Locate the cell with the specified text and output its [X, Y] center coordinate. 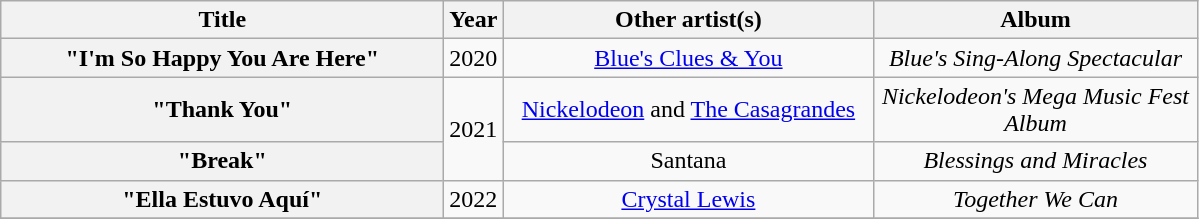
"I'm So Happy You Are Here" [222, 58]
Blue's Clues & You [688, 58]
Santana [688, 161]
"Break" [222, 161]
Nickelodeon and The Casagrandes [688, 110]
Crystal Lewis [688, 199]
Blessings and Miracles [1036, 161]
2021 [474, 128]
Album [1036, 20]
Together We Can [1036, 199]
2020 [474, 58]
Title [222, 20]
2022 [474, 199]
Blue's Sing-Along Spectacular [1036, 58]
Nickelodeon's Mega Music Fest Album [1036, 110]
"Ella Estuvo Aquí" [222, 199]
Year [474, 20]
Other artist(s) [688, 20]
"Thank You" [222, 110]
